Output the (X, Y) coordinate of the center of the cell containing the given text.  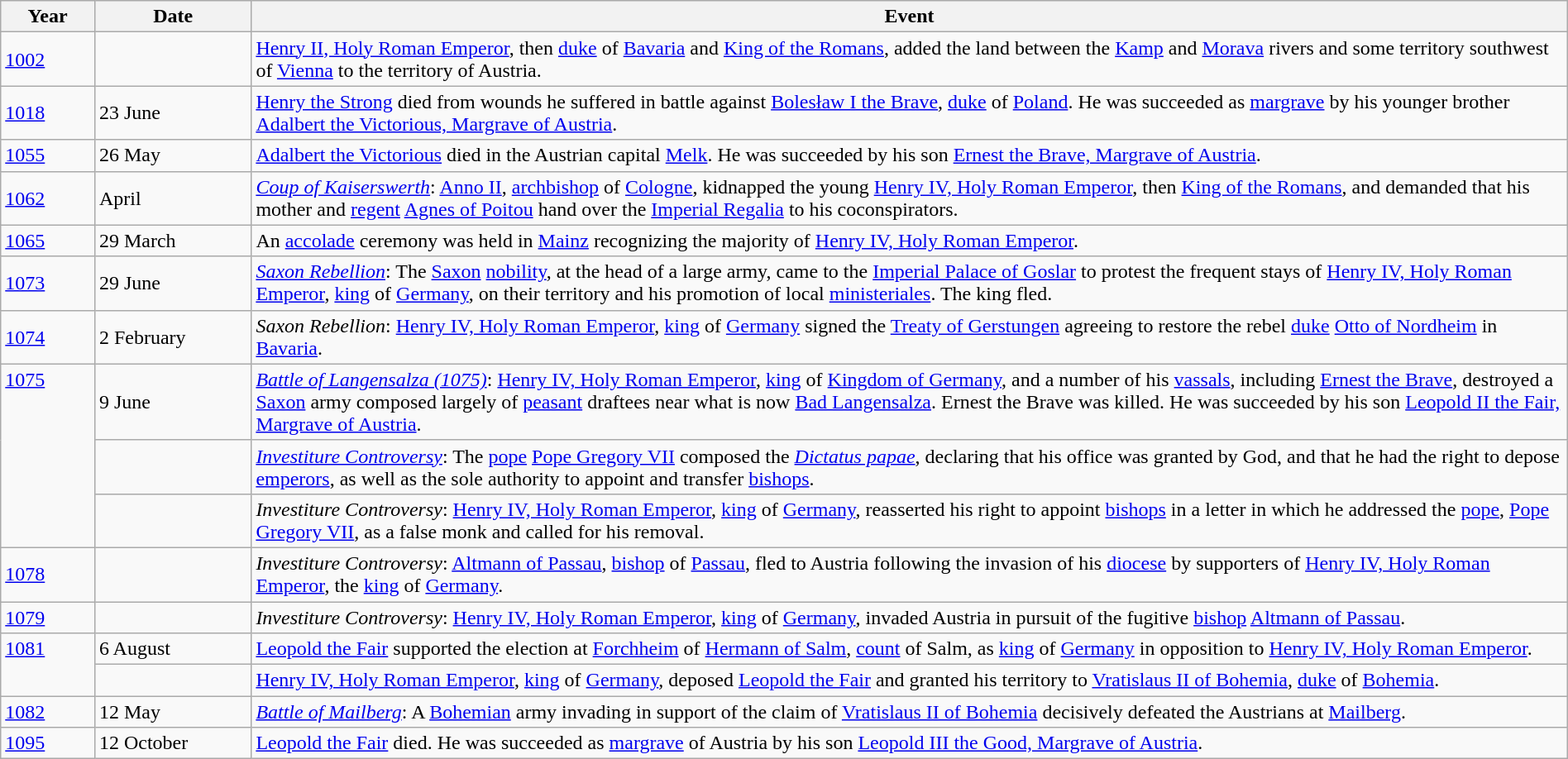
Event (910, 17)
12 May (172, 712)
1081 (48, 665)
23 June (172, 112)
Leopold the Fair died. He was succeeded as margrave of Austria by his son Leopold III the Good, Margrave of Austria. (910, 743)
29 June (172, 283)
1065 (48, 241)
1078 (48, 574)
26 May (172, 155)
6 August (172, 649)
1079 (48, 618)
1095 (48, 743)
Henry IV, Holy Roman Emperor, king of Germany, deposed Leopold the Fair and granted his territory to Vratislaus II of Bohemia, duke of Bohemia. (910, 680)
Year (48, 17)
Adalbert the Victorious died in the Austrian capital Melk. He was succeeded by his son Ernest the Brave, Margrave of Austria. (910, 155)
12 October (172, 743)
9 June (172, 402)
Date (172, 17)
April (172, 198)
2 February (172, 337)
1073 (48, 283)
Battle of Mailberg: A Bohemian army invading in support of the claim of Vratislaus II of Bohemia decisively defeated the Austrians at Mailberg. (910, 712)
1075 (48, 456)
1062 (48, 198)
Investiture Controversy: Henry IV, Holy Roman Emperor, king of Germany, invaded Austria in pursuit of the fugitive bishop Altmann of Passau. (910, 618)
1002 (48, 60)
1082 (48, 712)
1055 (48, 155)
29 March (172, 241)
An accolade ceremony was held in Mainz recognizing the majority of Henry IV, Holy Roman Emperor. (910, 241)
1074 (48, 337)
1018 (48, 112)
